Provide the [x, y] coordinate of the cell's center where the given text is located.  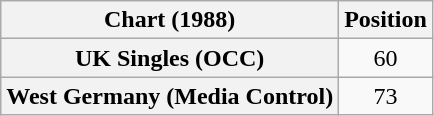
Chart (1988) [170, 20]
Position [386, 20]
73 [386, 96]
UK Singles (OCC) [170, 58]
60 [386, 58]
West Germany (Media Control) [170, 96]
